Provide the (x, y) coordinate of the cell's center where the given text is located.  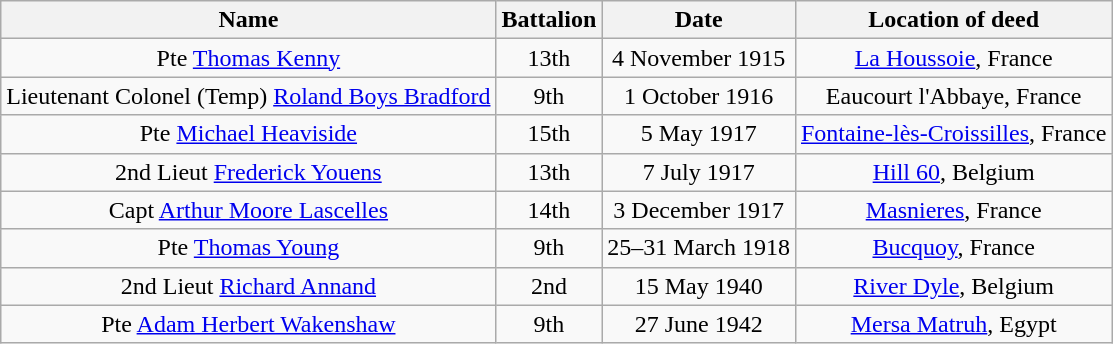
2nd Lieut Richard Annand (248, 286)
27 June 1942 (699, 324)
3 December 1917 (699, 210)
Mersa Matruh, Egypt (953, 324)
River Dyle, Belgium (953, 286)
Location of deed (953, 20)
Hill 60, Belgium (953, 172)
Pte Thomas Kenny (248, 58)
Date (699, 20)
25–31 March 1918 (699, 248)
Fontaine-lès-Croissilles, France (953, 134)
Pte Michael Heaviside (248, 134)
4 November 1915 (699, 58)
7 July 1917 (699, 172)
15th (549, 134)
La Houssoie, France (953, 58)
Pte Adam Herbert Wakenshaw (248, 324)
Battalion (549, 20)
Lieutenant Colonel (Temp) Roland Boys Bradford (248, 96)
5 May 1917 (699, 134)
Name (248, 20)
1 October 1916 (699, 96)
14th (549, 210)
Eaucourt l'Abbaye, France (953, 96)
15 May 1940 (699, 286)
Masnieres, France (953, 210)
2nd (549, 286)
Capt Arthur Moore Lascelles (248, 210)
2nd Lieut Frederick Youens (248, 172)
Pte Thomas Young (248, 248)
Bucquoy, France (953, 248)
